Find where the given text appears and provide that cell's center as (X, Y) coordinate. 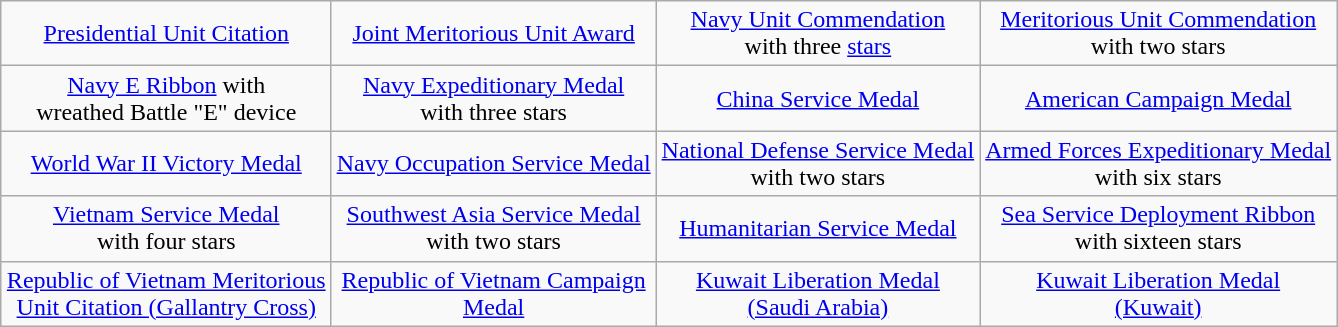
Vietnam Service Medalwith four stars (166, 228)
American Campaign Medal (1158, 98)
Armed Forces Expeditionary Medalwith six stars (1158, 164)
Navy Occupation Service Medal (494, 164)
Humanitarian Service Medal (818, 228)
Navy Expeditionary Medal with three stars (494, 98)
China Service Medal (818, 98)
Navy Unit Commendationwith three stars (818, 34)
World War II Victory Medal (166, 164)
Presidential Unit Citation (166, 34)
Kuwait Liberation Medal(Saudi Arabia) (818, 294)
Republic of Vietnam MeritoriousUnit Citation (Gallantry Cross) (166, 294)
Kuwait Liberation Medal(Kuwait) (1158, 294)
Meritorious Unit Commendationwith two stars (1158, 34)
Republic of Vietnam Campaign Medal (494, 294)
Joint Meritorious Unit Award (494, 34)
Navy E Ribbon with wreathed Battle "E" device (166, 98)
Southwest Asia Service Medal with two stars (494, 228)
National Defense Service Medalwith two stars (818, 164)
Sea Service Deployment Ribbonwith sixteen stars (1158, 228)
